For the text-containing cell, return its midpoint in (X, Y) coordinate format. 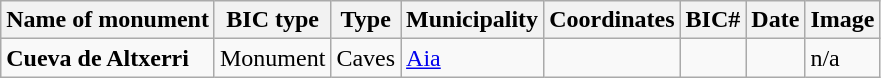
BIC# (713, 20)
Municipality (472, 20)
Caves (366, 58)
Cueva de Altxerri (108, 58)
Name of monument (108, 20)
n/a (842, 58)
Monument (272, 58)
Aia (472, 58)
Image (842, 20)
Type (366, 20)
BIC type (272, 20)
Date (776, 20)
Coordinates (612, 20)
